Extract the (x, y) coordinate from the center of the cell holding the provided text.  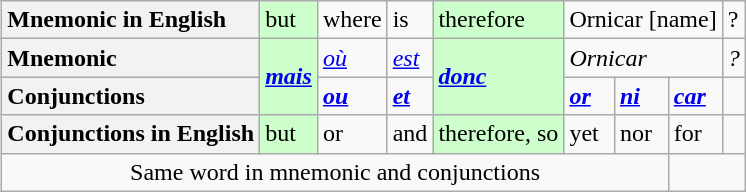
therefore, so (498, 134)
Ornicar [name] (643, 20)
où (352, 58)
is (410, 20)
Ornicar (643, 58)
yet (590, 134)
nor (641, 134)
mais (289, 77)
Conjunctions (131, 96)
Mnemonic (131, 58)
ou (352, 96)
car (695, 96)
Same word in mnemonic and conjunctions (335, 172)
et (410, 96)
Conjunctions in English (131, 134)
est (410, 58)
ni (641, 96)
for (695, 134)
Mnemonic in English (131, 20)
therefore (498, 20)
where (352, 20)
and (410, 134)
donc (498, 77)
